Identify which cell holds the provided text, then report its [X, Y] central coordinate. 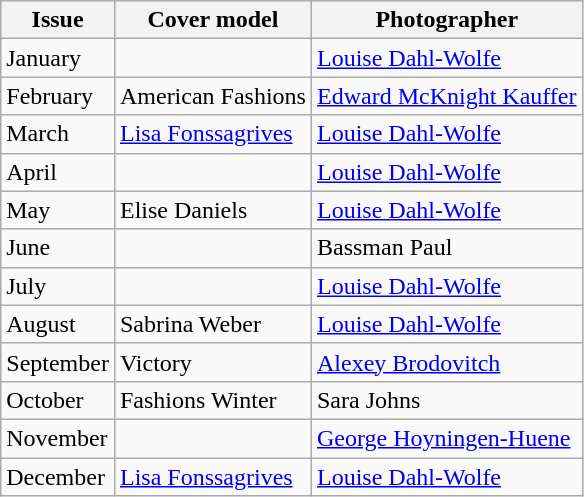
George Hoyningen-Huene [446, 438]
July [58, 286]
September [58, 362]
February [58, 96]
American Fashions [212, 96]
November [58, 438]
Photographer [446, 20]
August [58, 324]
Alexey Brodovitch [446, 362]
Victory [212, 362]
Cover model [212, 20]
Sabrina Weber [212, 324]
Elise Daniels [212, 210]
March [58, 134]
Fashions Winter [212, 400]
June [58, 248]
May [58, 210]
January [58, 58]
Bassman Paul [446, 248]
Edward McKnight Kauffer [446, 96]
Sara Johns [446, 400]
October [58, 400]
December [58, 477]
Issue [58, 20]
April [58, 172]
